Provide the [X, Y] coordinate of the cell's center where the given text is located.  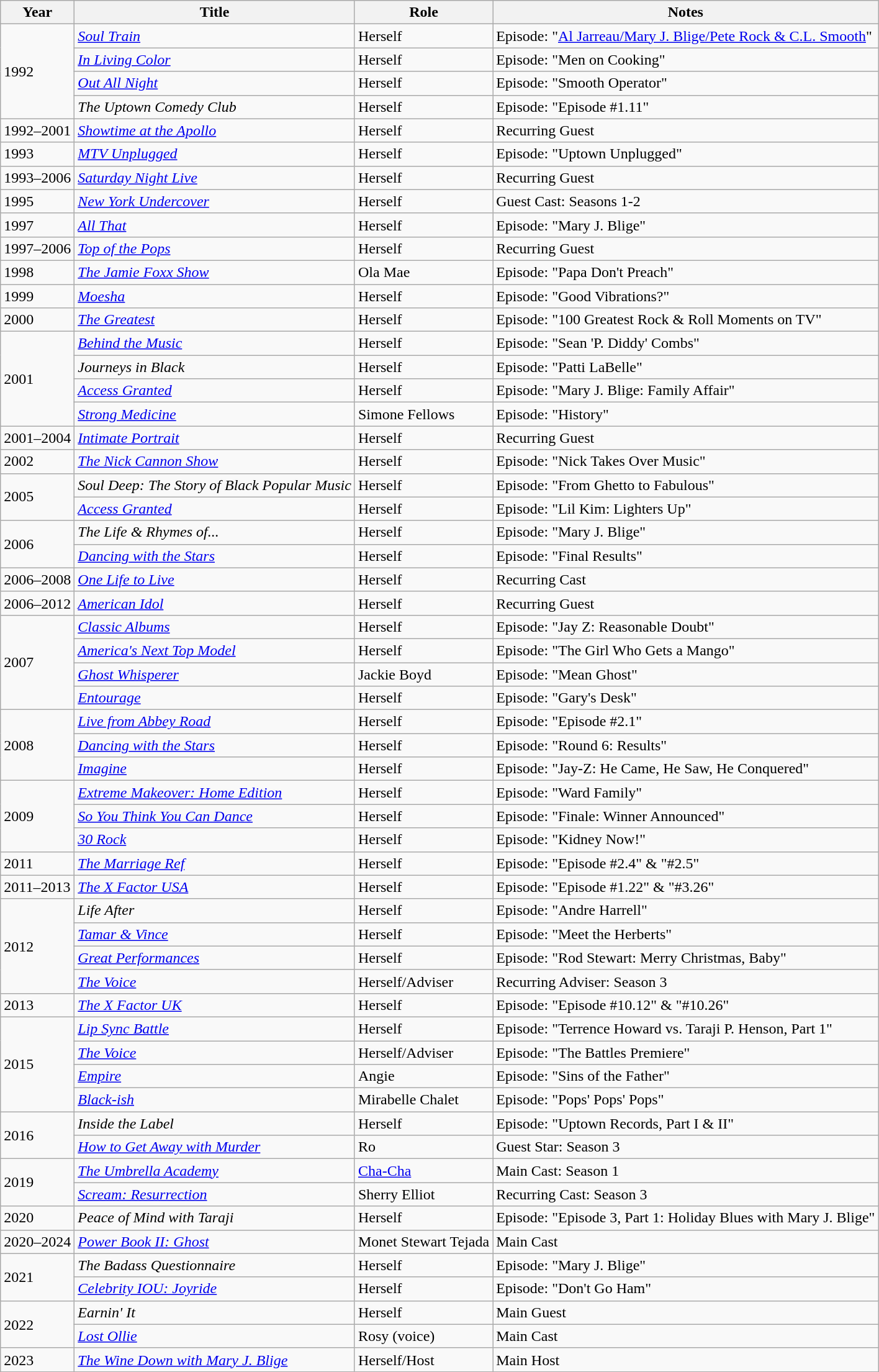
1997 [37, 225]
Episode: "100 Greatest Rock & Roll Moments on TV" [685, 320]
Episode: "Meet the Herberts" [685, 934]
Power Book II: Ghost [215, 1242]
Episode: "Finale: Winner Announced" [685, 816]
Behind the Music [215, 343]
Ola Mae [423, 272]
The Wine Down with Mary J. Blige [215, 1360]
2023 [37, 1360]
The Uptown Comedy Club [215, 107]
Black-ish [215, 1100]
Episode: "The Battles Premiere" [685, 1053]
Mirabelle Chalet [423, 1100]
1993–2006 [37, 178]
How to Get Away with Murder [215, 1147]
2015 [37, 1064]
Monet Stewart Tejada [423, 1242]
Extreme Makeover: Home Edition [215, 793]
Episode: "Round 6: Results" [685, 745]
Scream: Resurrection [215, 1194]
Episode: "Gary's Desk" [685, 698]
Episode: "Episode #2.1" [685, 722]
2020 [37, 1218]
Empire [215, 1076]
Episode: "Nick Takes Over Music" [685, 461]
2007 [37, 662]
Live from Abbey Road [215, 722]
Episode: "Kidney Now!" [685, 840]
Guest Star: Season 3 [685, 1147]
Ro [423, 1147]
2000 [37, 320]
2001–2004 [37, 438]
Jackie Boyd [423, 674]
New York Undercover [215, 201]
Earnin' It [215, 1312]
Title [215, 12]
Saturday Night Live [215, 178]
Episode: "Mary J. Blige: Family Affair" [685, 391]
American Idol [215, 603]
Moesha [215, 296]
Episode: "Sins of the Father" [685, 1076]
So You Think You Can Dance [215, 816]
2006 [37, 544]
Sherry Elliot [423, 1194]
1997–2006 [37, 248]
Out All Night [215, 83]
1999 [37, 296]
Entourage [215, 698]
2016 [37, 1135]
2020–2024 [37, 1242]
Episode: "Good Vibrations?" [685, 296]
2022 [37, 1324]
Lip Sync Battle [215, 1029]
Role [423, 12]
Episode: "Rod Stewart: Merry Christmas, Baby" [685, 958]
All That [215, 225]
Angie [423, 1076]
2012 [37, 946]
Episode: "Don't Go Ham" [685, 1289]
Soul Train [215, 36]
Intimate Portrait [215, 438]
1998 [37, 272]
1995 [37, 201]
Journeys in Black [215, 367]
2001 [37, 379]
One Life to Live [215, 579]
Simone Fellows [423, 414]
Episode: "From Ghetto to Fabulous" [685, 485]
Main Cast: Season 1 [685, 1171]
Inside the Label [215, 1124]
Lost Ollie [215, 1336]
Episode: "Jay Z: Reasonable Doubt" [685, 627]
Episode: "Uptown Records, Part I & II" [685, 1124]
Recurring Cast: Season 3 [685, 1194]
Episode: "Smooth Operator" [685, 83]
Peace of Mind with Taraji [215, 1218]
MTV Unplugged [215, 154]
Year [37, 12]
Showtime at the Apollo [215, 130]
Rosy (voice) [423, 1336]
Episode: "Pops' Pops' Pops" [685, 1100]
Guest Cast: Seasons 1-2 [685, 201]
Main Host [685, 1360]
The Umbrella Academy [215, 1171]
Classic Albums [215, 627]
Ghost Whisperer [215, 674]
Episode: "History" [685, 414]
Episode: "Terrence Howard vs. Taraji P. Henson, Part 1" [685, 1029]
30 Rock [215, 840]
Recurring Adviser: Season 3 [685, 981]
2006–2008 [37, 579]
The X Factor USA [215, 887]
Episode: "Episode 3, Part 1: Holiday Blues with Mary J. Blige" [685, 1218]
The X Factor UK [215, 1005]
2006–2012 [37, 603]
Episode: "Episode #1.22" & "#3.26" [685, 887]
Recurring Cast [685, 579]
Episode: "Andre Harrell" [685, 911]
2019 [37, 1183]
Celebrity IOU: Joyride [215, 1289]
2011 [37, 863]
Tamar & Vince [215, 934]
1993 [37, 154]
The Marriage Ref [215, 863]
Episode: "Mean Ghost" [685, 674]
In Living Color [215, 60]
2009 [37, 816]
Episode: "Men on Cooking" [685, 60]
Life After [215, 911]
The Badass Questionnaire [215, 1265]
Episode: "Episode #2.4" & "#2.5" [685, 863]
Cha-Cha [423, 1171]
2013 [37, 1005]
2002 [37, 461]
Episode: "Final Results" [685, 556]
Episode: "Papa Don't Preach" [685, 272]
Episode: "Episode #1.11" [685, 107]
Main Guest [685, 1312]
Episode: "Episode #10.12" & "#10.26" [685, 1005]
The Greatest [215, 320]
Episode: "Ward Family" [685, 793]
Episode: "Lil Kim: Lighters Up" [685, 509]
Great Performances [215, 958]
The Nick Cannon Show [215, 461]
Episode: "Sean 'P. Diddy' Combs" [685, 343]
Strong Medicine [215, 414]
1992 [37, 71]
Episode: "Uptown Unplugged" [685, 154]
Notes [685, 12]
Episode: "Jay-Z: He Came, He Saw, He Conquered" [685, 769]
Episode: "The Girl Who Gets a Mango" [685, 650]
America's Next Top Model [215, 650]
Top of the Pops [215, 248]
Imagine [215, 769]
Episode: "Al Jarreau/Mary J. Blige/Pete Rock & C.L. Smooth" [685, 36]
Herself/Host [423, 1360]
1992–2001 [37, 130]
2021 [37, 1277]
Soul Deep: The Story of Black Popular Music [215, 485]
2008 [37, 745]
Episode: "Patti LaBelle" [685, 367]
The Life & Rhymes of... [215, 532]
2011–2013 [37, 887]
The Jamie Foxx Show [215, 272]
2005 [37, 497]
